Output the [X, Y] coordinate of the center of the cell containing the given text.  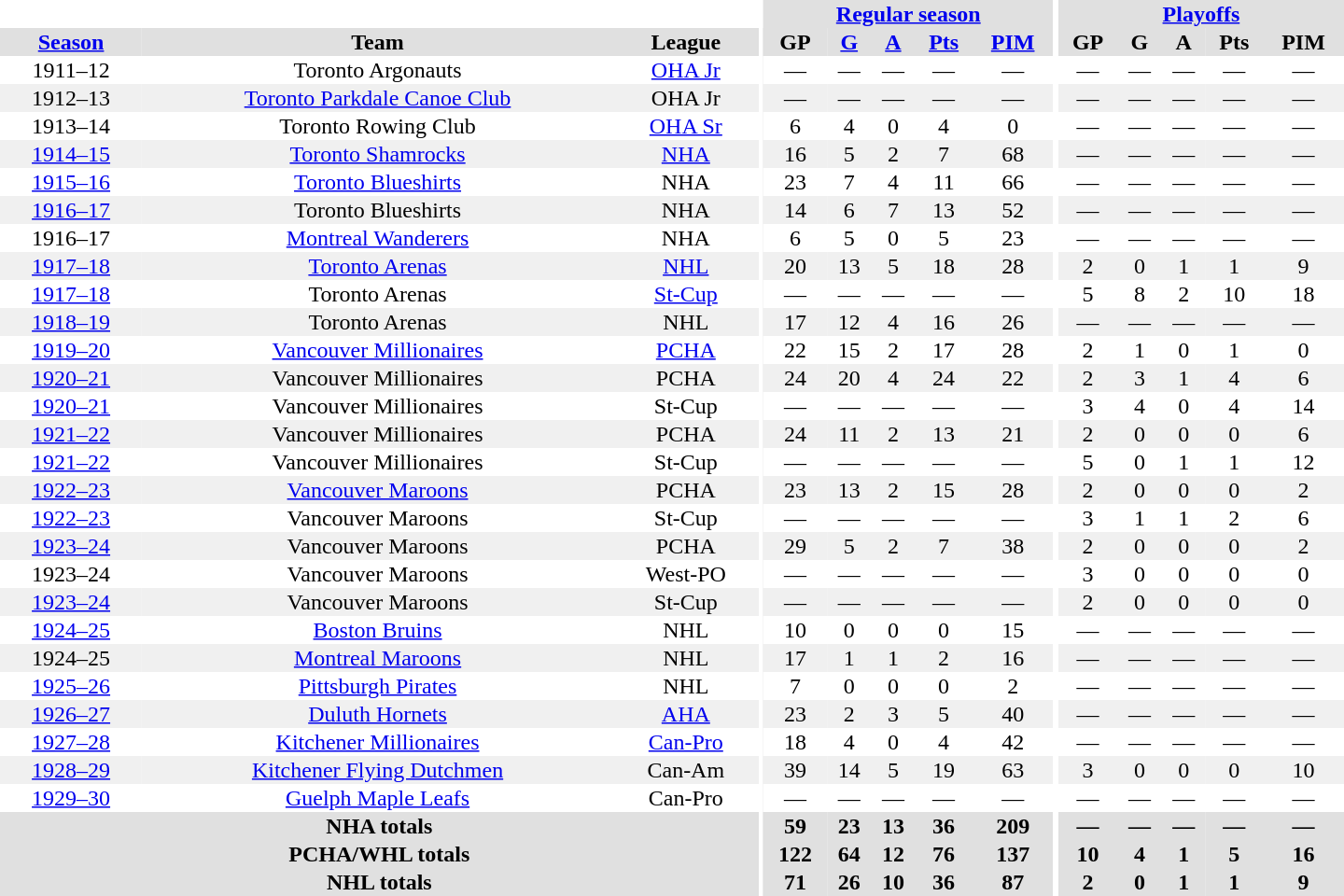
Duluth Hornets [377, 714]
NHA totals [379, 826]
1912–13 [71, 98]
1911–12 [71, 70]
Montreal Maroons [377, 658]
1927–28 [71, 742]
52 [1014, 210]
209 [1014, 826]
Montreal Wanderers [377, 238]
Season [71, 42]
Boston Bruins [377, 630]
PCHA/WHL totals [379, 854]
137 [1014, 854]
39 [795, 770]
Kitchener Millionaires [377, 742]
87 [1014, 882]
122 [795, 854]
Toronto Rowing Club [377, 126]
1925–26 [71, 686]
59 [795, 826]
League [686, 42]
1918–19 [71, 322]
1915–16 [71, 182]
38 [1014, 546]
8 [1139, 294]
West-PO [686, 574]
Guelph Maple Leafs [377, 798]
1928–29 [71, 770]
76 [945, 854]
OHA Sr [686, 126]
Pittsburgh Pirates [377, 686]
66 [1014, 182]
40 [1014, 714]
Regular season [909, 14]
Can-Am [686, 770]
1926–27 [71, 714]
42 [1014, 742]
Toronto Parkdale Canoe Club [377, 98]
68 [1014, 154]
64 [849, 854]
63 [1014, 770]
1914–15 [71, 154]
1929–30 [71, 798]
NHL totals [379, 882]
Toronto Argonauts [377, 70]
29 [795, 546]
AHA [686, 714]
1913–14 [71, 126]
21 [1014, 434]
Team [377, 42]
Kitchener Flying Dutchmen [377, 770]
1919–20 [71, 350]
Playoffs [1201, 14]
Toronto Shamrocks [377, 154]
71 [795, 882]
19 [945, 770]
